From the cell containing the given text, extract its center point as [X, Y] coordinate. 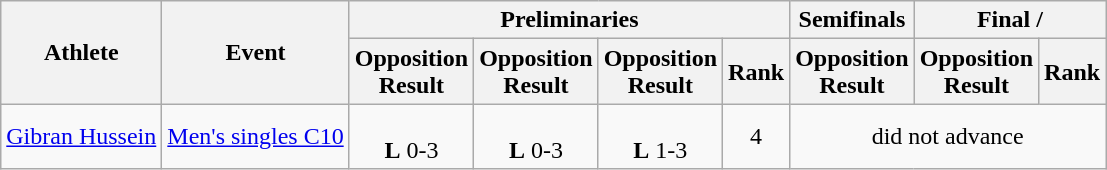
Athlete [82, 52]
did not advance [948, 136]
Semifinals [852, 20]
4 [756, 136]
L 1-3 [660, 136]
Final / [1010, 20]
Men's singles C10 [256, 136]
Event [256, 52]
Preliminaries [569, 20]
Gibran Hussein [82, 136]
